Pinpoint the cell where the given text exists, returning its (x, y) midpoint coordinate. 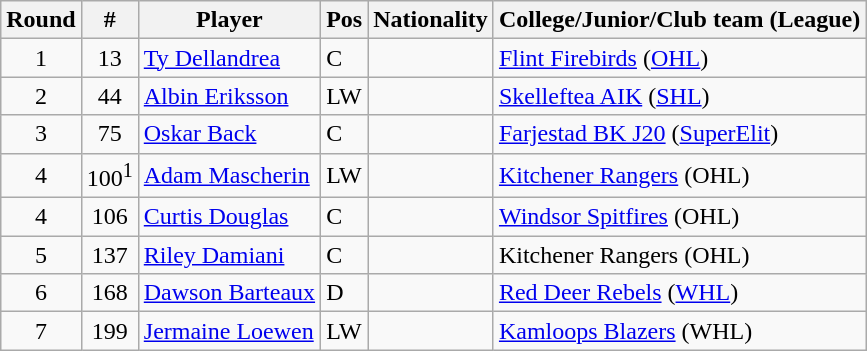
Ty Dellandrea (229, 58)
Player (229, 20)
168 (110, 293)
Oskar Back (229, 134)
199 (110, 331)
137 (110, 255)
Curtis Douglas (229, 217)
D (344, 293)
6 (41, 293)
Adam Mascherin (229, 176)
Red Deer Rebels (WHL) (679, 293)
Kamloops Blazers (WHL) (679, 331)
Nationality (431, 20)
7 (41, 331)
Albin Eriksson (229, 96)
Farjestad BK J20 (SuperElit) (679, 134)
Skelleftea AIK (SHL) (679, 96)
75 (110, 134)
Pos (344, 20)
Jermaine Loewen (229, 331)
5 (41, 255)
Dawson Barteaux (229, 293)
1 (41, 58)
Flint Firebirds (OHL) (679, 58)
# (110, 20)
13 (110, 58)
Windsor Spitfires (OHL) (679, 217)
Round (41, 20)
1001 (110, 176)
44 (110, 96)
3 (41, 134)
106 (110, 217)
College/Junior/Club team (League) (679, 20)
2 (41, 96)
Riley Damiani (229, 255)
